Scan for the cell matching the given text and deliver its [x, y] coordinate at center. 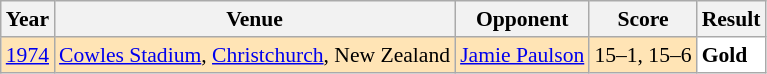
Venue [254, 19]
Gold [732, 55]
Result [732, 19]
Cowles Stadium, Christchurch, New Zealand [254, 55]
1974 [28, 55]
Jamie Paulson [522, 55]
Opponent [522, 19]
Score [642, 19]
15–1, 15–6 [642, 55]
Year [28, 19]
